Determine the (X, Y) coordinate at the center of the cell enclosing the given text.  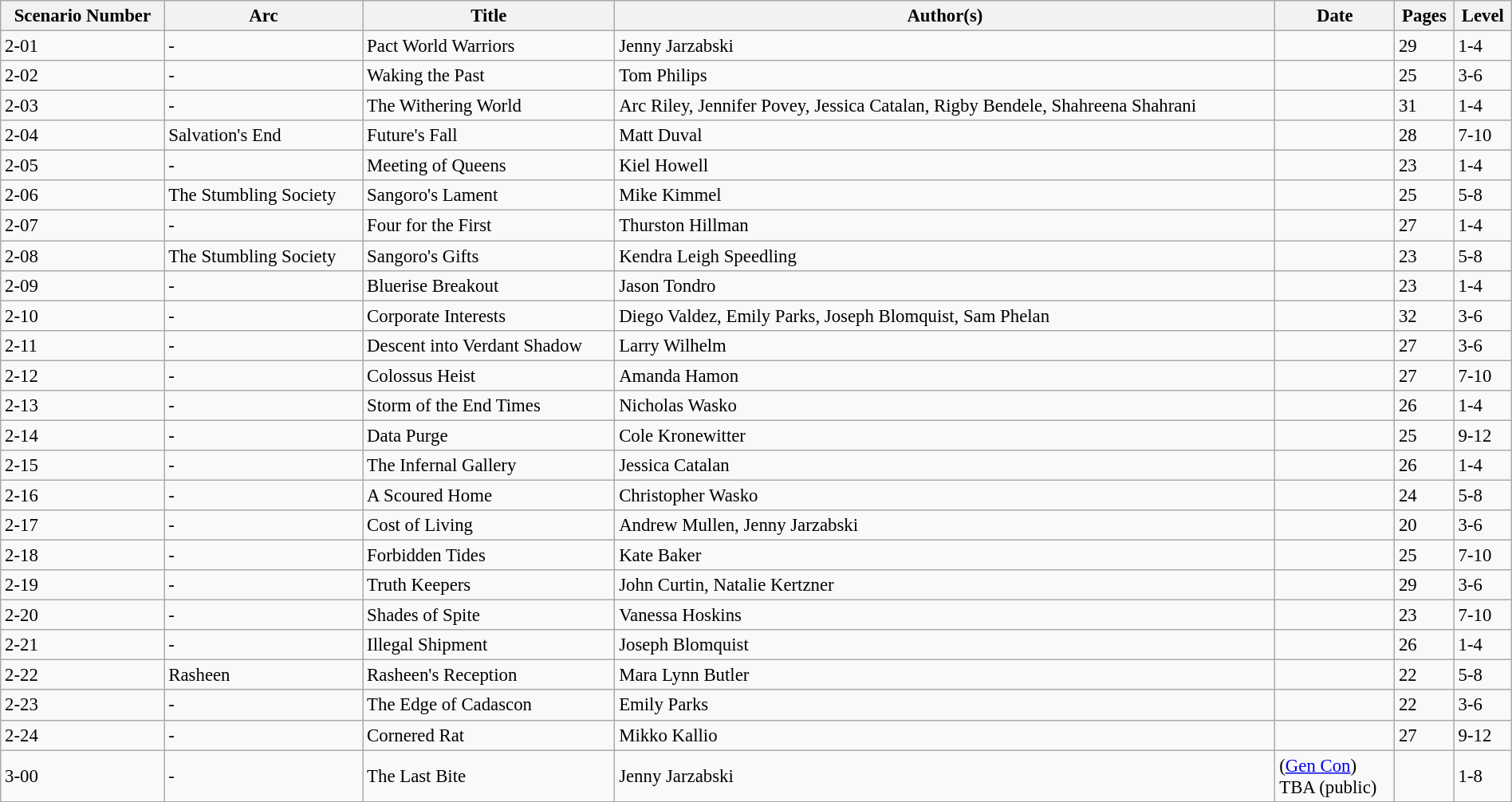
2-08 (83, 256)
32 (1424, 316)
Rasheen's Reception (489, 675)
Amanda Hamon (945, 375)
Illegal Shipment (489, 645)
Tom Philips (945, 76)
Rasheen (263, 675)
The Infernal Gallery (489, 466)
Future's Fall (489, 136)
Thurston Hillman (945, 226)
2-18 (83, 556)
2-07 (83, 226)
2-24 (83, 735)
Christopher Wasko (945, 495)
John Curtin, Natalie Kertzner (945, 585)
Storm of the End Times (489, 406)
2-21 (83, 645)
2-16 (83, 495)
2-05 (83, 166)
Nicholas Wasko (945, 406)
20 (1424, 525)
Mikko Kallio (945, 735)
2-14 (83, 435)
2-12 (83, 375)
2-09 (83, 285)
A Scoured Home (489, 495)
Sangoro's Lament (489, 195)
Corporate Interests (489, 316)
Sangoro's Gifts (489, 256)
The Last Bite (489, 776)
2-06 (83, 195)
2-23 (83, 706)
(Gen Con)TBA (public) (1335, 776)
Cole Kronewitter (945, 435)
3-00 (83, 776)
2-20 (83, 615)
Four for the First (489, 226)
1-8 (1482, 776)
Salvation's End (263, 136)
Kendra Leigh Speedling (945, 256)
Joseph Blomquist (945, 645)
Pact World Warriors (489, 46)
Larry Wilhelm (945, 345)
2-19 (83, 585)
Cornered Rat (489, 735)
Jessica Catalan (945, 466)
Arc Riley, Jennifer Povey, Jessica Catalan, Rigby Bendele, Shahreena Shahrani (945, 106)
Meeting of Queens (489, 166)
2-03 (83, 106)
Title (489, 16)
2-10 (83, 316)
Scenario Number (83, 16)
2-04 (83, 136)
Colossus Heist (489, 375)
Andrew Mullen, Jenny Jarzabski (945, 525)
Bluerise Breakout (489, 285)
2-13 (83, 406)
2-17 (83, 525)
Pages (1424, 16)
Kate Baker (945, 556)
Descent into Verdant Shadow (489, 345)
Truth Keepers (489, 585)
Cost of Living (489, 525)
Data Purge (489, 435)
2-22 (83, 675)
Kiel Howell (945, 166)
31 (1424, 106)
The Edge of Cadascon (489, 706)
Date (1335, 16)
2-11 (83, 345)
28 (1424, 136)
Matt Duval (945, 136)
Waking the Past (489, 76)
24 (1424, 495)
The Withering World (489, 106)
Shades of Spite (489, 615)
Mara Lynn Butler (945, 675)
2-15 (83, 466)
Level (1482, 16)
Diego Valdez, Emily Parks, Joseph Blomquist, Sam Phelan (945, 316)
Author(s) (945, 16)
Forbidden Tides (489, 556)
Mike Kimmel (945, 195)
Emily Parks (945, 706)
Vanessa Hoskins (945, 615)
Arc (263, 16)
Jason Tondro (945, 285)
2-02 (83, 76)
2-01 (83, 46)
